For the text-containing cell, return its midpoint in (x, y) coordinate format. 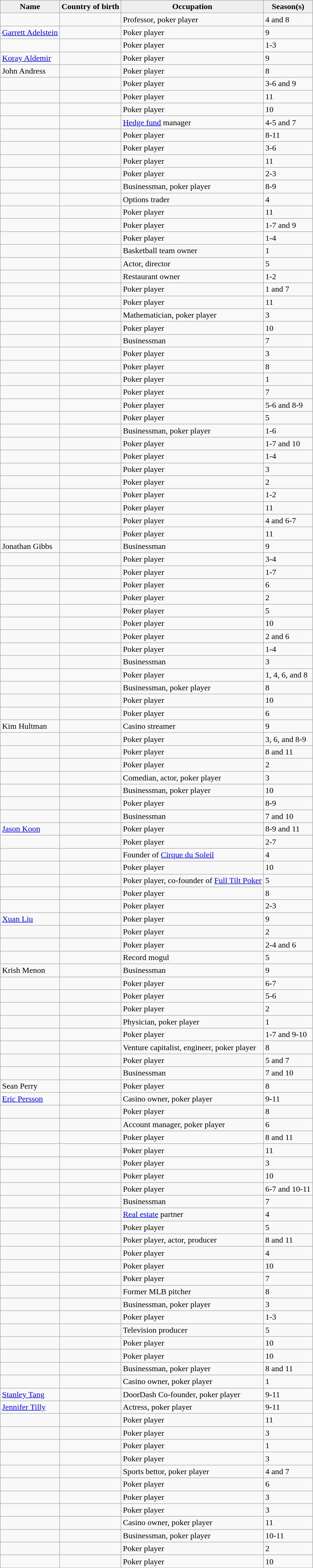
John Andress (30, 71)
Jonathan Gibbs (30, 546)
Comedian, actor, poker player (192, 777)
DoorDash Co-founder, poker player (192, 1394)
Poker player, co-founder of Full Tilt Poker (192, 880)
4-5 and 7 (288, 122)
3-6 and 9 (288, 84)
Koray Aldemir (30, 58)
2-7 (288, 842)
Stanley Tang (30, 1394)
Season(s) (288, 7)
Founder of Cirque du Soleil (192, 855)
6-7 (288, 983)
3-6 (288, 148)
Actor, director (192, 264)
Jason Koon (30, 829)
1-7 and 10 (288, 444)
2 and 6 (288, 636)
Account manager, poker player (192, 1124)
3, 6, and 8-9 (288, 739)
Hedge fund manager (192, 122)
Garrett Adelstein (30, 32)
Former MLB pitcher (192, 1292)
5 and 7 (288, 1060)
Name (30, 7)
Eric Persson (30, 1099)
Krish Menon (30, 970)
Jennifer Tilly (30, 1407)
Restaurant owner (192, 276)
Sports bettor, poker player (192, 1471)
4 and 6-7 (288, 521)
10-11 (288, 1536)
8-9 and 11 (288, 829)
1-6 (288, 431)
Occupation (192, 7)
Television producer (192, 1330)
Actress, poker player (192, 1407)
1-7 (288, 572)
Country of birth (90, 7)
Mathematician, poker player (192, 315)
4 and 8 (288, 20)
Real estate partner (192, 1215)
5-6 and 8-9 (288, 405)
Casino streamer (192, 726)
1-7 and 9-10 (288, 1035)
5-6 (288, 996)
Xuan Liu (30, 919)
Kim Hultman (30, 726)
1 and 7 (288, 289)
Poker player, actor, producer (192, 1240)
Basketball team owner (192, 251)
Professor, poker player (192, 20)
Venture capitalist, engineer, poker player (192, 1047)
1, 4, 6, and 8 (288, 675)
Physician, poker player (192, 1022)
2-4 and 6 (288, 945)
3-4 (288, 559)
1-7 and 9 (288, 225)
4 and 7 (288, 1471)
8-11 (288, 135)
6-7 and 10-11 (288, 1189)
Sean Perry (30, 1086)
Record mogul (192, 957)
Options trader (192, 200)
